For the text-containing cell, return its midpoint in (x, y) coordinate format. 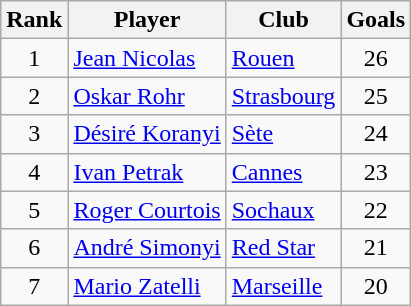
22 (376, 210)
Oskar Rohr (147, 96)
Club (284, 20)
Rank (34, 20)
Sète (284, 134)
Roger Courtois (147, 210)
Goals (376, 20)
3 (34, 134)
Ivan Petrak (147, 172)
Sochaux (284, 210)
Red Star (284, 248)
23 (376, 172)
24 (376, 134)
Rouen (284, 58)
Mario Zatelli (147, 286)
7 (34, 286)
6 (34, 248)
21 (376, 248)
2 (34, 96)
Cannes (284, 172)
4 (34, 172)
André Simonyi (147, 248)
Jean Nicolas (147, 58)
20 (376, 286)
5 (34, 210)
Strasbourg (284, 96)
26 (376, 58)
1 (34, 58)
Player (147, 20)
Désiré Koranyi (147, 134)
Marseille (284, 286)
25 (376, 96)
